For the text-containing cell, return its midpoint in (x, y) coordinate format. 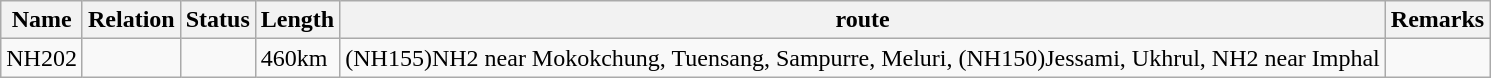
route (863, 20)
Status (218, 20)
460km (297, 58)
Relation (131, 20)
Length (297, 20)
Remarks (1437, 20)
Name (42, 20)
(NH155)NH2 near Mokokchung, Tuensang, Sampurre, Meluri, (NH150)Jessami, Ukhrul, NH2 near Imphal (863, 58)
NH202 (42, 58)
